Capture the cell that displays the provided text and extract its [X, Y] central coordinate. 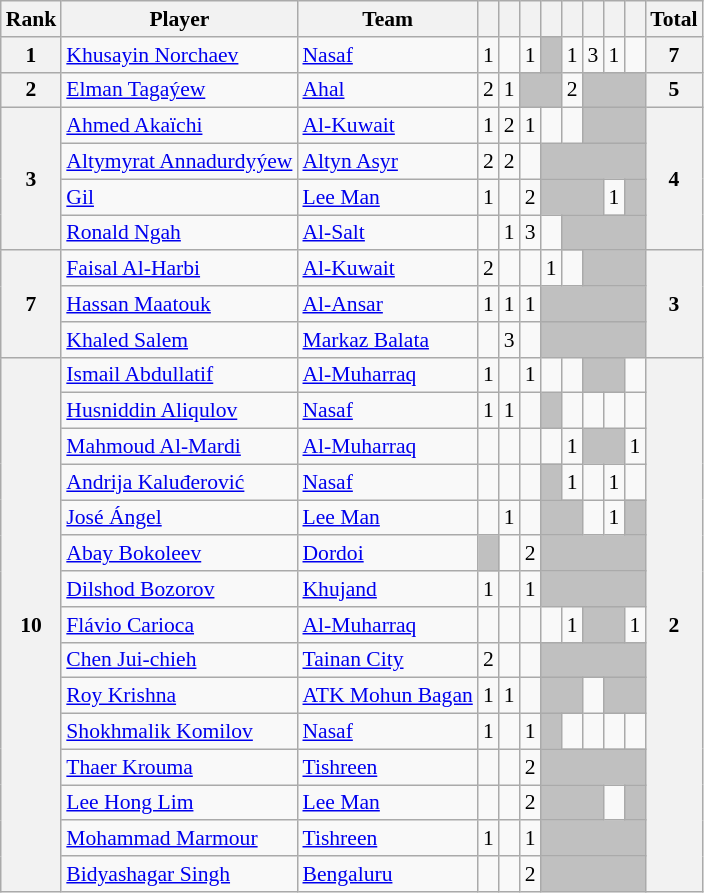
Flávio Carioca [179, 625]
Roy Krishna [179, 696]
Al-Ansar [387, 304]
Thaer Krouma [179, 767]
Shokhmalik Komilov [179, 732]
4 [674, 179]
Mohammad Marmour [179, 839]
Ahal [387, 90]
Lee Hong Lim [179, 803]
Al-Salt [387, 233]
10 [32, 624]
Mahmoud Al-Mardi [179, 447]
Altyn Asyr [387, 162]
Chen Jui-chieh [179, 660]
Tainan City [387, 660]
Markaz Balata [387, 340]
Gil [179, 197]
Dilshod Bozorov [179, 589]
ATK Mohun Bagan [387, 696]
Bengaluru [387, 874]
Bidyashagar Singh [179, 874]
Total [674, 19]
Khusayin Norchaev [179, 55]
Khujand [387, 589]
Faisal Al-Harbi [179, 269]
Rank [32, 19]
5 [674, 90]
Abay Bokoleev [179, 554]
Ahmed Akaïchi [179, 126]
Husniddin Aliqulov [179, 411]
Altymyrat Annadurdyýew [179, 162]
Ismail Abdullatif [179, 375]
Andrija Kaluđerović [179, 482]
Elman Tagaýew [179, 90]
Hassan Maatouk [179, 304]
Dordoi [387, 554]
Ronald Ngah [179, 233]
Team [387, 19]
Khaled Salem [179, 340]
Player [179, 19]
José Ángel [179, 518]
